From the cell containing the given text, extract its center point as (x, y) coordinate. 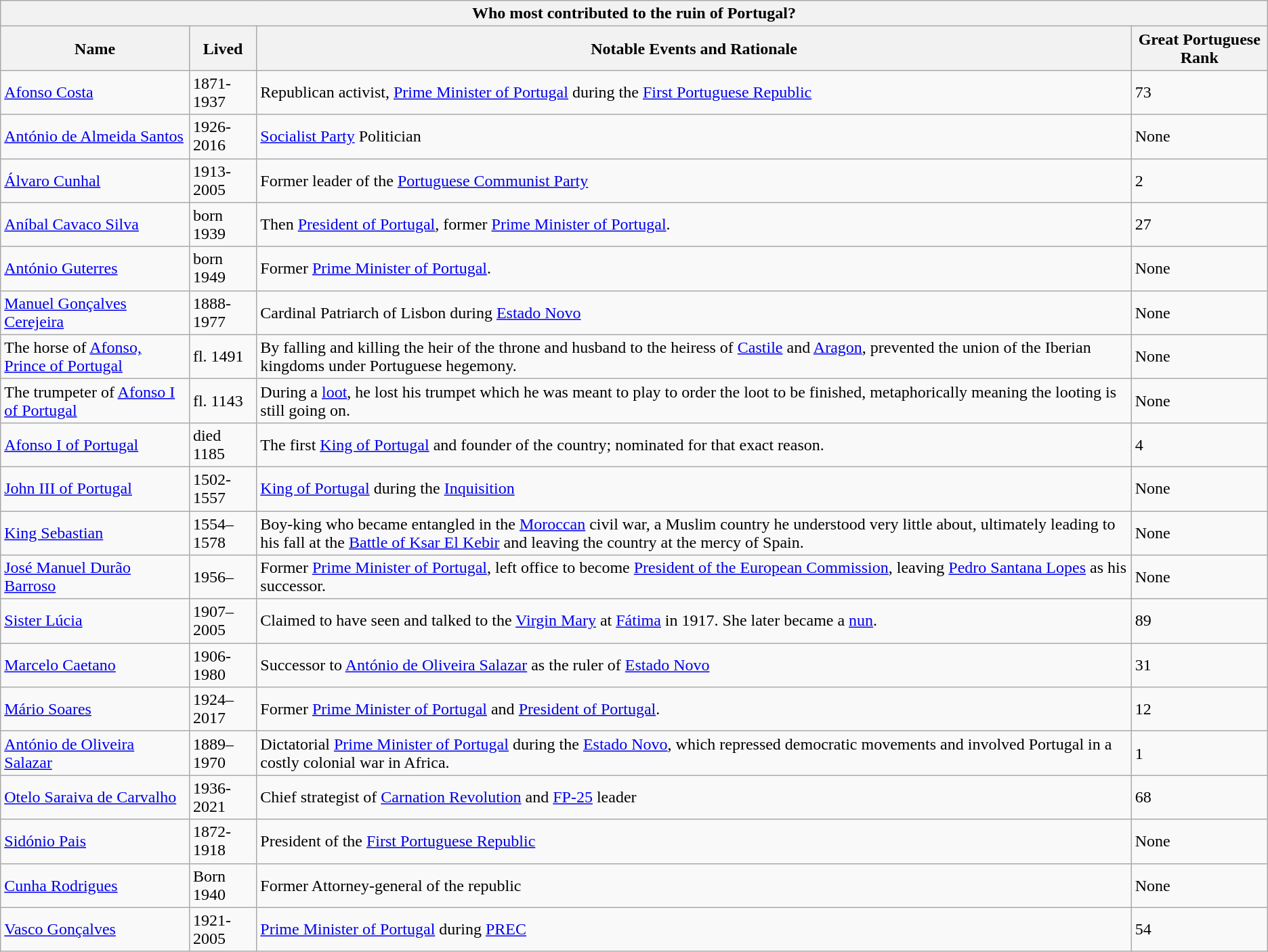
Vasco Gonçalves (95, 929)
Afonso Costa (95, 92)
Who most contributed to the ruin of Portugal? (634, 14)
Sidónio Pais (95, 841)
Manuel Gonçalves Cerejeira (95, 313)
During a loot, he lost his trumpet which he was meant to play to order the loot to be finished, metaphorically meaning the looting is still going on. (694, 401)
1502-1557 (222, 489)
King of Portugal during the Inquisition (694, 489)
1554–1578 (222, 532)
fl. 1491 (222, 356)
The first King of Portugal and founder of the country; nominated for that exact reason. (694, 444)
Name (95, 49)
1888-1977 (222, 313)
1 (1199, 753)
Cardinal Patriarch of Lisbon during Estado Novo (694, 313)
1936-2021 (222, 798)
The horse of Afonso, Prince of Portugal (95, 356)
Notable Events and Rationale (694, 49)
Chief strategist of Carnation Revolution and FP-25 leader (694, 798)
Republican activist, Prime Minister of Portugal during the First Portuguese Republic (694, 92)
King Sebastian (95, 532)
Cunha Rodrigues (95, 886)
Lived (222, 49)
Claimed to have seen and talked to the Virgin Mary at Fátima in 1917. She later became a nun. (694, 622)
89 (1199, 622)
68 (1199, 798)
1907–2005 (222, 622)
President of the First Portuguese Republic (694, 841)
Former Attorney-general of the republic (694, 886)
Afonso I of Portugal (95, 444)
Then President of Portugal, former Prime Minister of Portugal. (694, 225)
1872-1918 (222, 841)
Otelo Saraiva de Carvalho (95, 798)
4 (1199, 444)
Former Prime Minister of Portugal, left office to become President of the European Commission, leaving Pedro Santana Lopes as his successor. (694, 577)
António Guterres (95, 268)
1956– (222, 577)
Former Prime Minister of Portugal. (694, 268)
27 (1199, 225)
1921-2005 (222, 929)
1871-1937 (222, 92)
born 1949 (222, 268)
Marcelo Caetano (95, 665)
Álvaro Cunhal (95, 180)
fl. 1143 (222, 401)
54 (1199, 929)
12 (1199, 710)
José Manuel Durão Barroso (95, 577)
Former Prime Minister of Portugal and President of Portugal. (694, 710)
1906-1980 (222, 665)
Born 1940 (222, 886)
Mário Soares (95, 710)
1926-2016 (222, 137)
Prime Minister of Portugal during PREC (694, 929)
Successor to António de Oliveira Salazar as the ruler of Estado Novo (694, 665)
born 1939 (222, 225)
Sister Lúcia (95, 622)
1889–1970 (222, 753)
Aníbal Cavaco Silva (95, 225)
2 (1199, 180)
1924–2017 (222, 710)
Socialist Party Politician (694, 137)
73 (1199, 92)
António de Oliveira Salazar (95, 753)
The trumpeter of Afonso I of Portugal (95, 401)
Former leader of the Portuguese Communist Party (694, 180)
1913-2005 (222, 180)
31 (1199, 665)
António de Almeida Santos (95, 137)
Great Portuguese Rank (1199, 49)
John III of Portugal (95, 489)
died 1185 (222, 444)
